Search for the cell housing the specified text and yield its (X, Y) center coordinate. 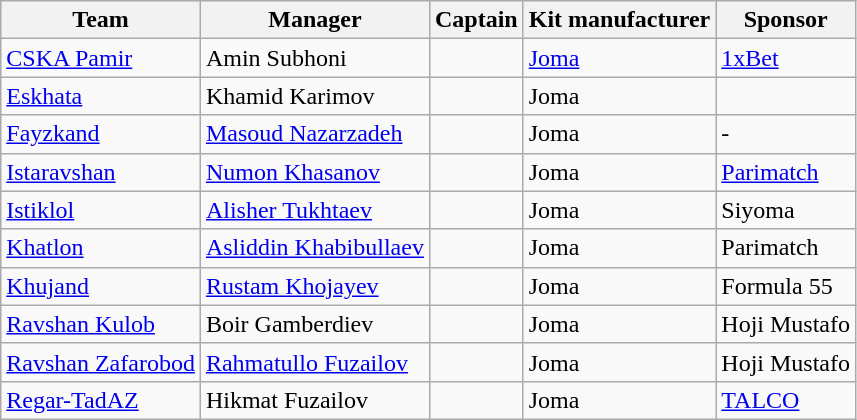
Kit manufacturer (620, 20)
Sponsor (786, 20)
Alisher Tukhtaev (314, 210)
Amin Subhoni (314, 58)
Boir Gamberdiev (314, 324)
TALCO (786, 400)
Captain (476, 20)
Khamid Karimov (314, 96)
CSKA Pamir (101, 58)
Rahmatullo Fuzailov (314, 362)
Siyoma (786, 210)
Eskhata (101, 96)
Hikmat Fuzailov (314, 400)
Manager (314, 20)
Istiklol (101, 210)
Masoud Nazarzadeh (314, 134)
Ravshan Zafarobod (101, 362)
1xBet (786, 58)
Khatlon (101, 248)
Numon Khasanov (314, 172)
Formula 55 (786, 286)
Khujand (101, 286)
Ravshan Kulob (101, 324)
Team (101, 20)
Regar-TadAZ (101, 400)
- (786, 134)
Rustam Khojayev (314, 286)
Istaravshan (101, 172)
Asliddin Khabibullaev (314, 248)
Fayzkand (101, 134)
